Extract the (x, y) coordinate from the center of the cell holding the provided text.  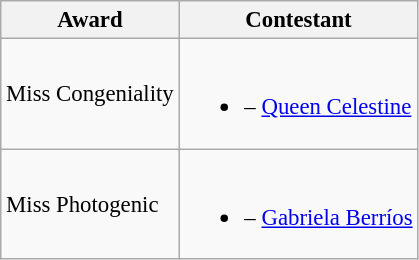
Miss Photogenic (90, 204)
Award (90, 20)
Miss Congeniality (90, 94)
– Gabriela Berríos (298, 204)
Contestant (298, 20)
– Queen Celestine (298, 94)
